Return (x, y) of the center of cell containing provided text 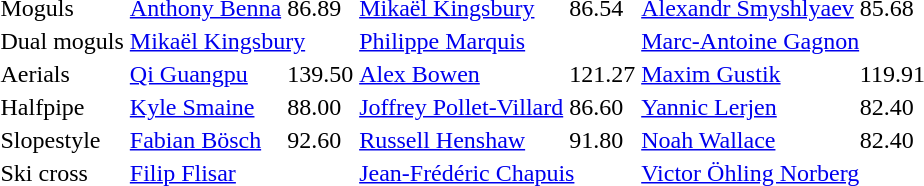
121.27 (602, 74)
Noah Wallace (748, 140)
139.50 (320, 74)
Kyle Smaine (205, 107)
Qi Guangpu (205, 74)
Joffrey Pollet-Villard (462, 107)
86.60 (602, 107)
91.80 (602, 140)
Yannic Lerjen (748, 107)
Mikaël Kingsbury (241, 41)
Alex Bowen (462, 74)
88.00 (320, 107)
Maxim Gustik (748, 74)
Philippe Marquis (498, 41)
92.60 (320, 140)
Russell Henshaw (462, 140)
Fabian Bösch (205, 140)
